Pinpoint the cell where the given text exists, returning its [X, Y] midpoint coordinate. 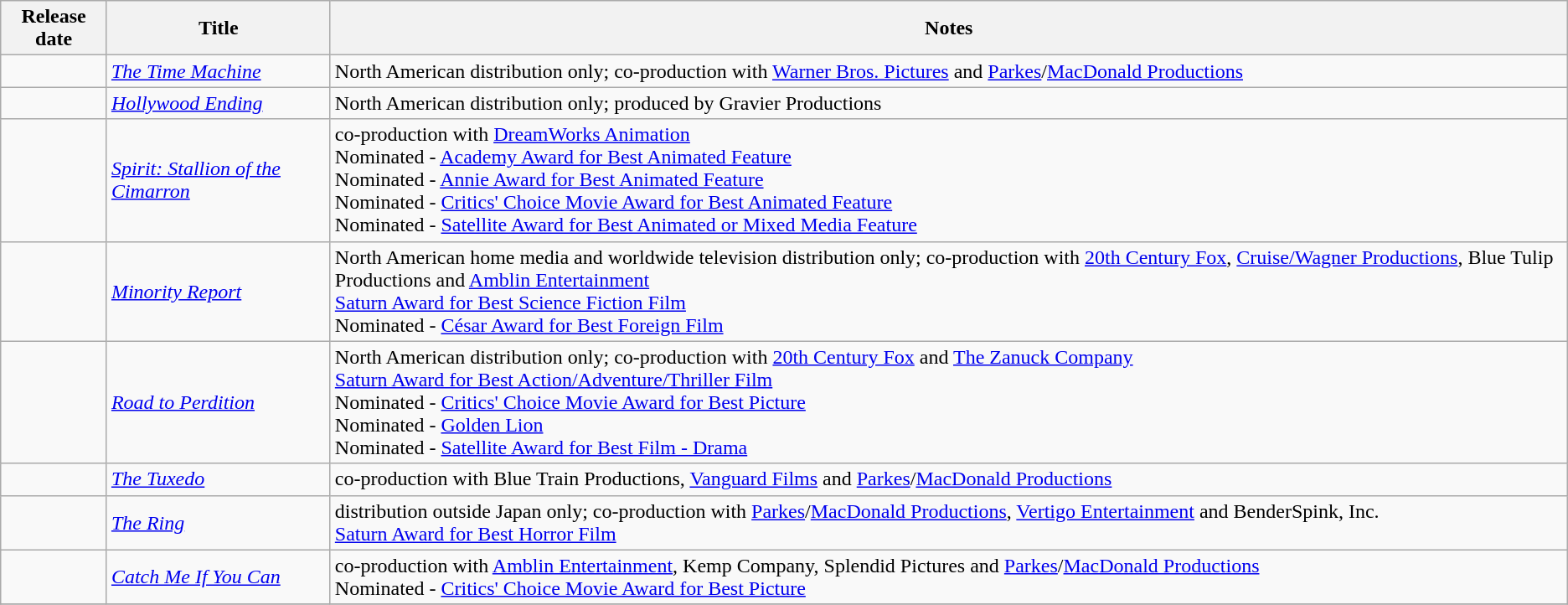
Title [218, 28]
Hollywood Ending [218, 103]
The Ring [218, 523]
Minority Report [218, 292]
co-production with Blue Train Productions, Vanguard Films and Parkes/MacDonald Productions [948, 479]
North American distribution only; co-production with Warner Bros. Pictures and Parkes/MacDonald Productions [948, 71]
Release date [54, 28]
The Time Machine [218, 71]
The Tuxedo [218, 479]
Notes [948, 28]
Spirit: Stallion of the Cimarron [218, 180]
Road to Perdition [218, 402]
North American distribution only; produced by Gravier Productions [948, 103]
Catch Me If You Can [218, 577]
